Find where the given text appears and provide that cell's center as [x, y] coordinate. 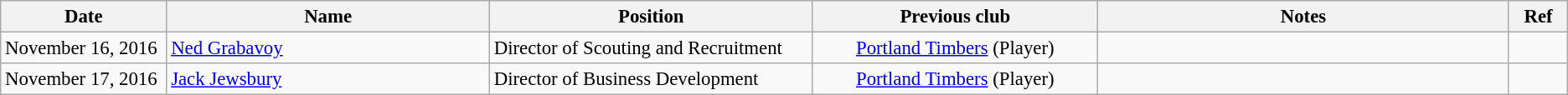
November 17, 2016 [84, 79]
Previous club [955, 17]
Ref [1538, 17]
Name [328, 17]
Director of Business Development [651, 79]
Notes [1303, 17]
November 16, 2016 [84, 48]
Jack Jewsbury [328, 79]
Position [651, 17]
Date [84, 17]
Director of Scouting and Recruitment [651, 48]
Ned Grabavoy [328, 48]
